Detect which cell encompasses the target text, then output its [x, y] center coordinate. 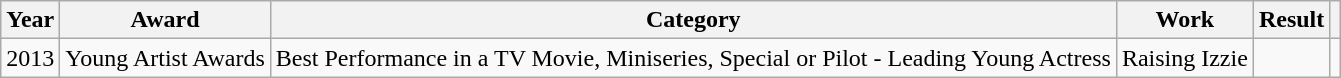
Year [30, 20]
Raising Izzie [1184, 58]
2013 [30, 58]
Young Artist Awards [165, 58]
Result [1291, 20]
Award [165, 20]
Best Performance in a TV Movie, Miniseries, Special or Pilot - Leading Young Actress [693, 58]
Category [693, 20]
Work [1184, 20]
